Search for the cell housing the specified text and yield its [X, Y] center coordinate. 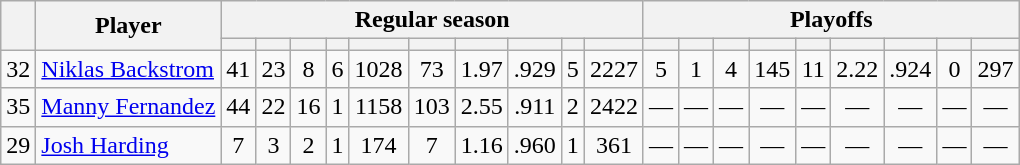
16 [308, 107]
Niklas Backstrom [128, 69]
11 [814, 69]
41 [238, 69]
44 [238, 107]
Regular season [432, 20]
.924 [910, 69]
.911 [534, 107]
1.97 [482, 69]
Manny Fernandez [128, 107]
2.55 [482, 107]
35 [18, 107]
1028 [378, 69]
29 [18, 145]
73 [432, 69]
23 [274, 69]
.960 [534, 145]
1158 [378, 107]
361 [614, 145]
2422 [614, 107]
3 [274, 145]
32 [18, 69]
2227 [614, 69]
0 [954, 69]
103 [432, 107]
4 [732, 69]
2.22 [858, 69]
Player [128, 26]
297 [996, 69]
Josh Harding [128, 145]
22 [274, 107]
Playoffs [831, 20]
174 [378, 145]
8 [308, 69]
6 [338, 69]
145 [772, 69]
1.16 [482, 145]
.929 [534, 69]
